Return the (x, y) coordinate for the center point of the cell that contains the specified text.  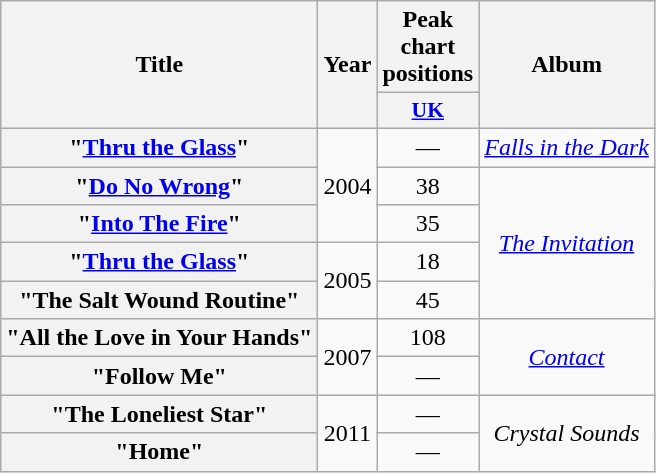
Album (567, 65)
"The Salt Wound Routine" (160, 300)
"Home" (160, 452)
Falls in the Dark (567, 147)
Crystal Sounds (567, 433)
The Invitation (567, 242)
Year (348, 65)
38 (428, 185)
2005 (348, 281)
2007 (348, 357)
35 (428, 224)
"All the Love in Your Hands" (160, 338)
2004 (348, 185)
"Follow Me" (160, 376)
2011 (348, 433)
"Into The Fire" (160, 224)
"Do No Wrong" (160, 185)
45 (428, 300)
18 (428, 262)
Peak chart positions (428, 47)
"The Loneliest Star" (160, 414)
108 (428, 338)
Title (160, 65)
Contact (567, 357)
UK (428, 111)
